Pinpoint the cell where the given text exists, returning its [X, Y] midpoint coordinate. 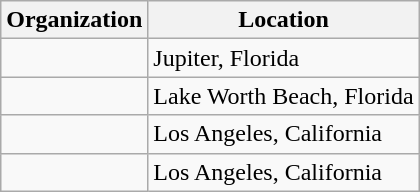
Jupiter, Florida [284, 58]
Lake Worth Beach, Florida [284, 96]
Location [284, 20]
Organization [74, 20]
